Search for the cell housing the specified text and yield its (X, Y) center coordinate. 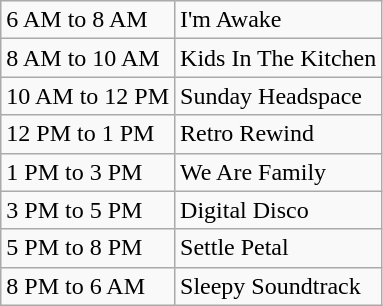
5 PM to 8 PM (88, 248)
12 PM to 1 PM (88, 134)
Digital Disco (278, 210)
1 PM to 3 PM (88, 172)
6 AM to 8 AM (88, 20)
Kids In The Kitchen (278, 58)
Sleepy Soundtrack (278, 286)
Settle Petal (278, 248)
I'm Awake (278, 20)
10 AM to 12 PM (88, 96)
3 PM to 5 PM (88, 210)
Sunday Headspace (278, 96)
We Are Family (278, 172)
Retro Rewind (278, 134)
8 PM to 6 AM (88, 286)
8 AM to 10 AM (88, 58)
